Determine the (x, y) coordinate at the center of the cell enclosing the given text.  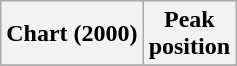
Peakposition (189, 34)
Chart (2000) (72, 34)
